Pinpoint the cell where the given text exists, returning its [X, Y] midpoint coordinate. 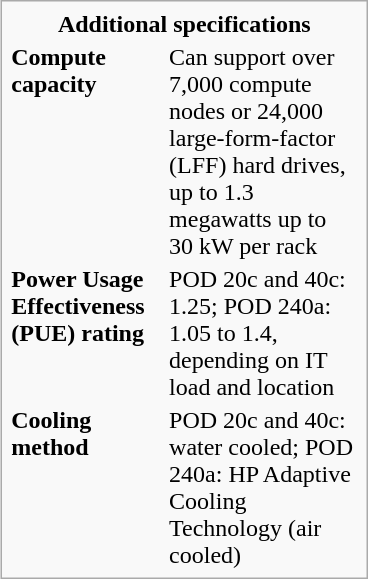
Cooling method [88, 488]
POD 20c and 40c: 1.25; POD 240a: 1.05 to 1.4, depending on IT load and location [264, 333]
Power Usage Effectiveness (PUE) rating [88, 333]
POD 20c and 40c: water cooled; POD 240a: HP Adaptive Cooling Technology (air cooled) [264, 488]
Can support over 7,000 compute nodes or 24,000 large-form-factor (LFF) hard drives, up to 1.3 megawatts up to 30 kW per rack [264, 152]
Additional specifications [184, 24]
Compute capacity [88, 152]
